Provide the [X, Y] coordinate of the cell's center where the given text is located.  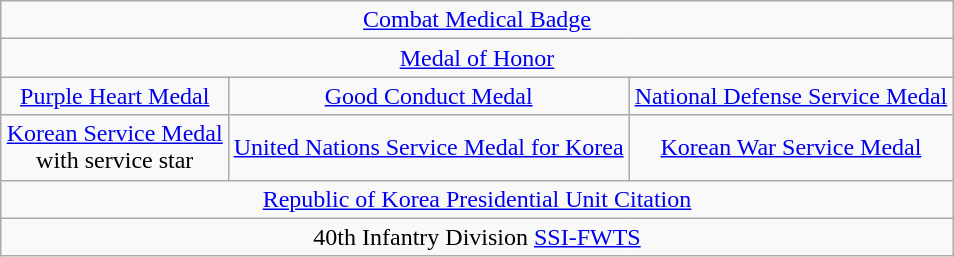
Korean War Service Medal [791, 148]
Medal of Honor [477, 58]
National Defense Service Medal [791, 96]
Combat Medical Badge [477, 20]
Good Conduct Medal [428, 96]
Purple Heart Medal [114, 96]
United Nations Service Medal for Korea [428, 148]
Korean Service Medalwith service star [114, 148]
40th Infantry Division SSI-FWTS [477, 237]
Republic of Korea Presidential Unit Citation [477, 199]
